Return (X, Y) of the center of cell containing provided text 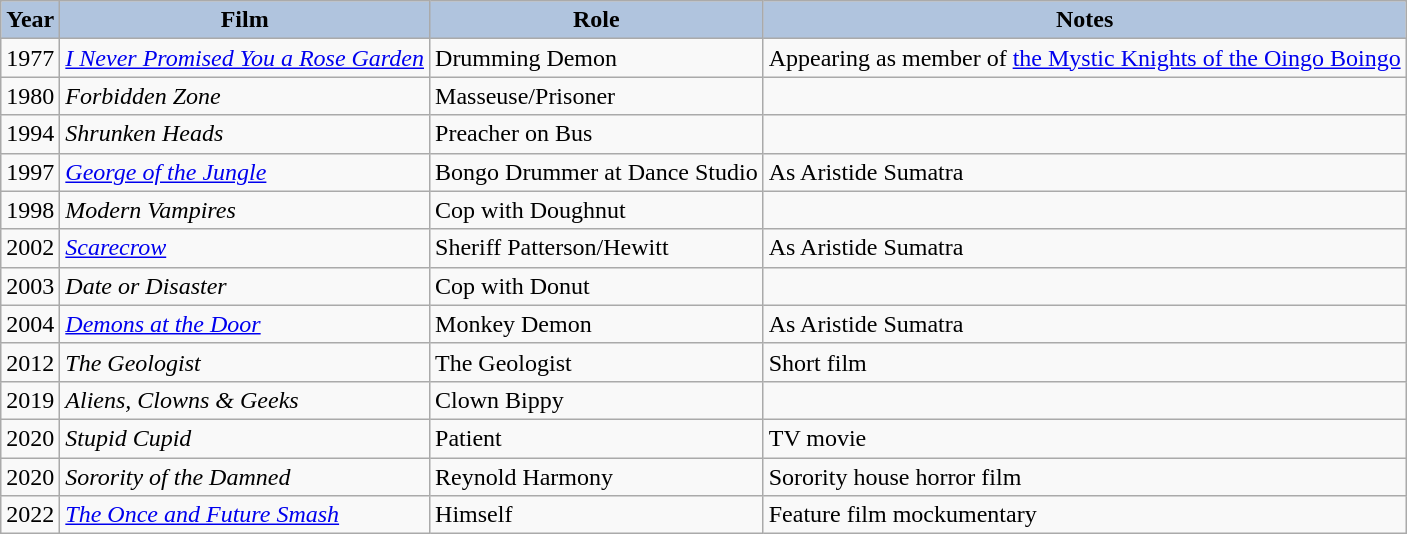
Year (30, 20)
Modern Vampires (245, 210)
Film (245, 20)
Masseuse/Prisoner (597, 96)
Date or Disaster (245, 286)
Stupid Cupid (245, 438)
2022 (30, 515)
Sorority house horror film (1084, 477)
Demons at the Door (245, 324)
Sheriff Patterson/Hewitt (597, 248)
Himself (597, 515)
1997 (30, 172)
Reynold Harmony (597, 477)
1977 (30, 58)
2004 (30, 324)
Notes (1084, 20)
Role (597, 20)
I Never Promised You a Rose Garden (245, 58)
Bongo Drummer at Dance Studio (597, 172)
Forbidden Zone (245, 96)
1998 (30, 210)
Cop with Donut (597, 286)
2003 (30, 286)
Scarecrow (245, 248)
Preacher on Bus (597, 134)
Cop with Doughnut (597, 210)
The Once and Future Smash (245, 515)
Aliens, Clowns & Geeks (245, 400)
1980 (30, 96)
Shrunken Heads (245, 134)
Feature film mockumentary (1084, 515)
Drumming Demon (597, 58)
2002 (30, 248)
TV movie (1084, 438)
2019 (30, 400)
Clown Bippy (597, 400)
2012 (30, 362)
Monkey Demon (597, 324)
Patient (597, 438)
George of the Jungle (245, 172)
Sorority of the Damned (245, 477)
Appearing as member of the Mystic Knights of the Oingo Boingo (1084, 58)
1994 (30, 134)
Short film (1084, 362)
